Search for the cell housing the specified text and yield its (X, Y) center coordinate. 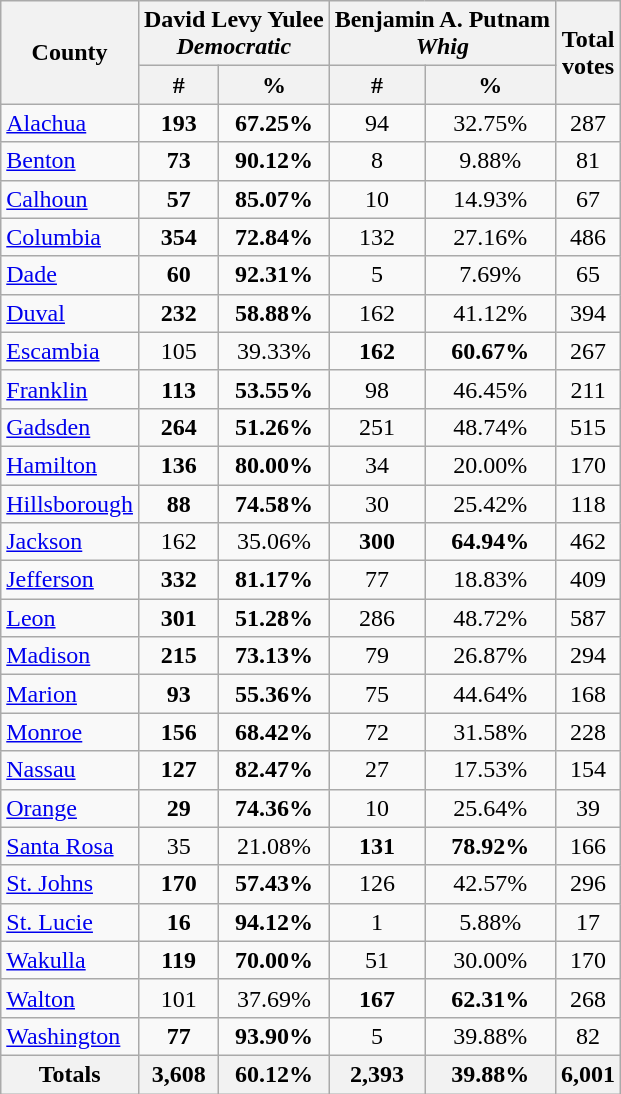
73.13% (274, 656)
74.36% (274, 808)
62.31% (490, 998)
51.28% (274, 618)
60.12% (274, 1074)
73 (178, 161)
Orange (70, 808)
Alachua (70, 123)
44.64% (490, 694)
85.07% (274, 199)
17 (588, 922)
Calhoun (70, 199)
332 (178, 580)
300 (377, 542)
St. Lucie (70, 922)
42.57% (490, 884)
409 (588, 580)
Dade (70, 275)
2,393 (377, 1074)
394 (588, 313)
82 (588, 1036)
Madison (70, 656)
Jackson (70, 542)
Monroe (70, 732)
20.00% (490, 465)
27.16% (490, 237)
211 (588, 389)
286 (377, 618)
294 (588, 656)
60 (178, 275)
Duval (70, 313)
64.94% (490, 542)
81.17% (274, 580)
65 (588, 275)
Totals (70, 1074)
93 (178, 694)
26.87% (490, 656)
Benjamin A. PutnamWhig (442, 34)
Hillsborough (70, 503)
Santa Rosa (70, 846)
72.84% (274, 237)
287 (588, 123)
462 (588, 542)
119 (178, 960)
Wakulla (70, 960)
35 (178, 846)
166 (588, 846)
167 (377, 998)
154 (588, 770)
94 (377, 123)
232 (178, 313)
48.72% (490, 618)
228 (588, 732)
48.74% (490, 427)
18.83% (490, 580)
98 (377, 389)
Jefferson (70, 580)
51 (377, 960)
Leon (70, 618)
Columbia (70, 237)
193 (178, 123)
93.90% (274, 1036)
46.45% (490, 389)
118 (588, 503)
Franklin (70, 389)
32.75% (490, 123)
101 (178, 998)
Walton (70, 998)
16 (178, 922)
296 (588, 884)
34 (377, 465)
7.69% (490, 275)
30 (377, 503)
Gadsden (70, 427)
27 (377, 770)
68.42% (274, 732)
70.00% (274, 960)
80.00% (274, 465)
81 (588, 161)
127 (178, 770)
1 (377, 922)
Benton (70, 161)
8 (377, 161)
354 (178, 237)
105 (178, 351)
39.33% (274, 351)
301 (178, 618)
79 (377, 656)
251 (377, 427)
88 (178, 503)
90.12% (274, 161)
113 (178, 389)
57 (178, 199)
94.12% (274, 922)
County (70, 52)
168 (588, 694)
14.93% (490, 199)
78.92% (490, 846)
58.88% (274, 313)
31.58% (490, 732)
6,001 (588, 1074)
268 (588, 998)
60.67% (490, 351)
132 (377, 237)
5.88% (490, 922)
21.08% (274, 846)
131 (377, 846)
Escambia (70, 351)
486 (588, 237)
25.42% (490, 503)
215 (178, 656)
515 (588, 427)
37.69% (274, 998)
74.58% (274, 503)
Washington (70, 1036)
Totalvotes (588, 52)
67.25% (274, 123)
David Levy YuleeDemocratic (234, 34)
156 (178, 732)
267 (588, 351)
Hamilton (70, 465)
67 (588, 199)
Marion (70, 694)
587 (588, 618)
9.88% (490, 161)
Nassau (70, 770)
92.31% (274, 275)
35.06% (274, 542)
17.53% (490, 770)
264 (178, 427)
25.64% (490, 808)
3,608 (178, 1074)
53.55% (274, 389)
41.12% (490, 313)
39 (588, 808)
72 (377, 732)
29 (178, 808)
55.36% (274, 694)
St. Johns (70, 884)
136 (178, 465)
75 (377, 694)
57.43% (274, 884)
82.47% (274, 770)
30.00% (490, 960)
126 (377, 884)
51.26% (274, 427)
